Determine the (x, y) coordinate at the center of the cell enclosing the given text.  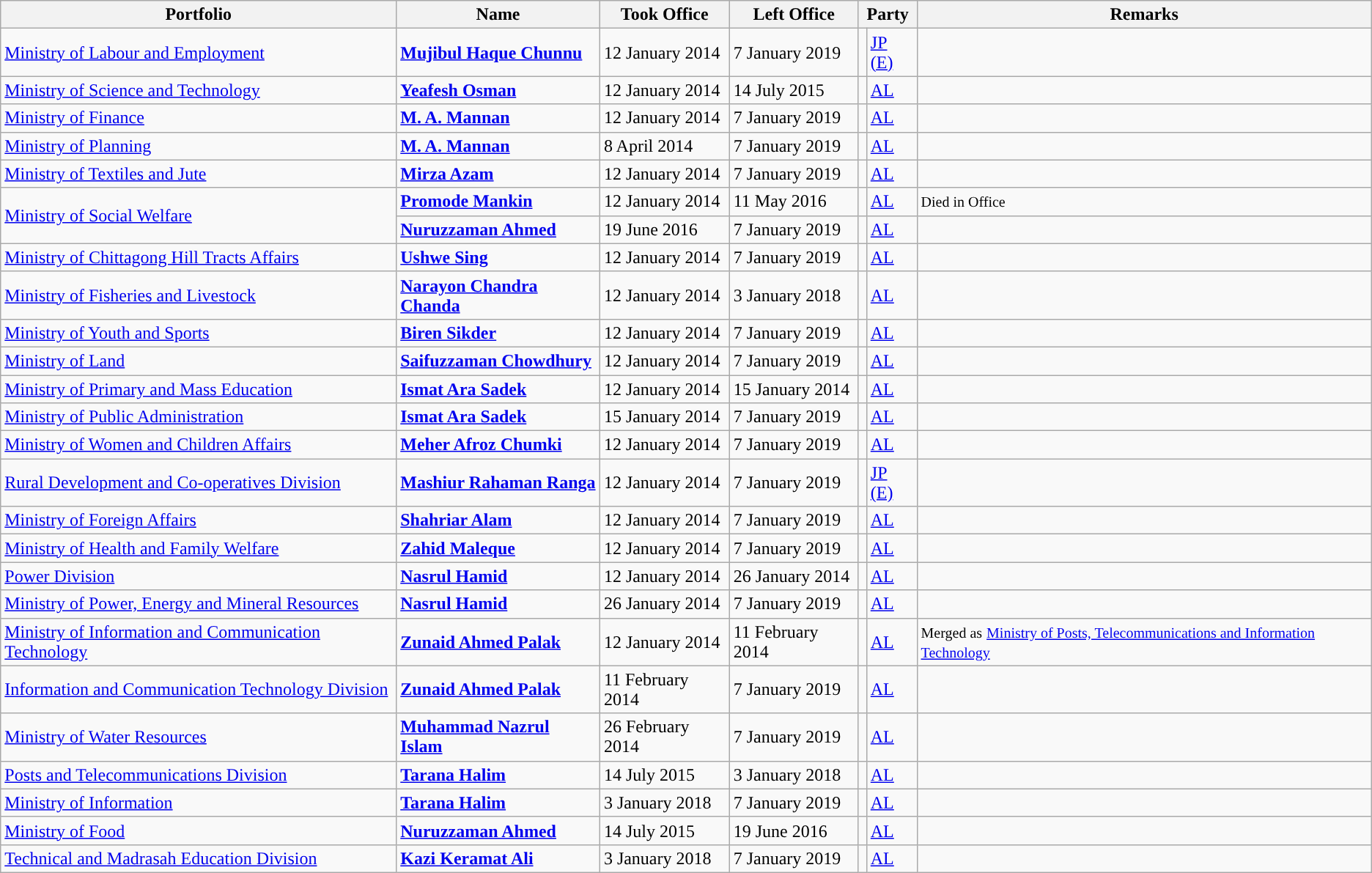
Yeafesh Osman (498, 90)
Ministry of Finance (199, 118)
Biren Sikder (498, 333)
Ministry of Textiles and Jute (199, 174)
8 April 2014 (664, 146)
Ministry of Women and Children Affairs (199, 445)
Died in Office (1144, 202)
Ministry of Power, Energy and Mineral Resources (199, 604)
Ministry of Foreign Affairs (199, 520)
Party (888, 15)
26 February 2014 (664, 737)
Took Office (664, 15)
Meher Afroz Chumki (498, 445)
Ministry of Fisheries and Livestock (199, 295)
Shahriar Alam (498, 520)
Technical and Madrasah Education Division (199, 858)
Ministry of Land (199, 361)
Muhammad Nazrul Islam (498, 737)
Saifuzzaman Chowdhury (498, 361)
Ministry of Water Resources (199, 737)
Narayon Chandra Chanda (498, 295)
Power Division (199, 576)
Ushwe Sing (498, 257)
Portfolio (199, 15)
Name (498, 15)
Ministry of Information (199, 803)
Promode Mankin (498, 202)
Zahid Maleque (498, 548)
Information and Communication Technology Division (199, 689)
Ministry of Social Welfare (199, 216)
Ministry of Planning (199, 146)
Ministry of Public Administration (199, 417)
Ministry of Health and Family Welfare (199, 548)
Remarks (1144, 15)
Ministry of Science and Technology (199, 90)
Ministry of Chittagong Hill Tracts Affairs (199, 257)
Mashiur Rahaman Ranga (498, 482)
Mujibul Haque Chunnu (498, 53)
Ministry of Youth and Sports (199, 333)
Ministry of Labour and Employment (199, 53)
Ministry of Primary and Mass Education (199, 389)
Ministry of Information and Communication Technology (199, 642)
Rural Development and Co-operatives Division (199, 482)
Left Office (794, 15)
Ministry of Food (199, 830)
Merged as Ministry of Posts, Telecommunications and Information Technology (1144, 642)
Kazi Keramat Ali (498, 858)
11 May 2016 (794, 202)
Mirza Azam (498, 174)
Posts and Telecommunications Division (199, 775)
